Provide the [x, y] coordinate of the cell's center where the given text is located.  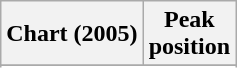
Peakposition [189, 34]
Chart (2005) [72, 34]
